Find where the given text appears and provide that cell's center as (x, y) coordinate. 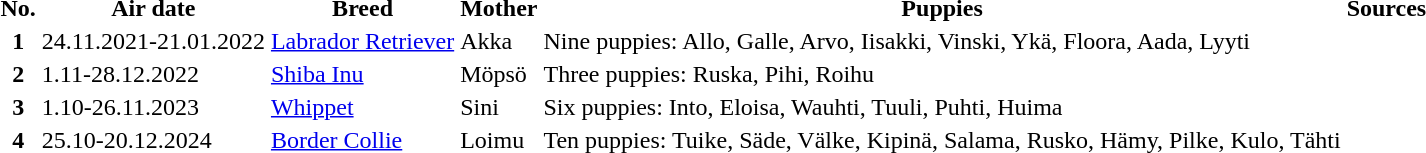
Möpsö (499, 74)
24.11.2021-21.01.2022 (153, 41)
Nine puppies: Allo, Galle, Arvo, Iisakki, Vinski, Ykä, Floora, Aada, Lyyti (942, 41)
Whippet (362, 107)
Shiba Inu (362, 74)
Akka (499, 41)
Three puppies: Ruska, Pihi, Roihu (942, 74)
Labrador Retriever (362, 41)
Six puppies: Into, Eloisa, Wauhti, Tuuli, Puhti, Huima (942, 107)
Sini (499, 107)
1.11-28.12.2022 (153, 74)
1.10-26.11.2023 (153, 107)
